Detect which cell encompasses the target text, then output its (X, Y) center coordinate. 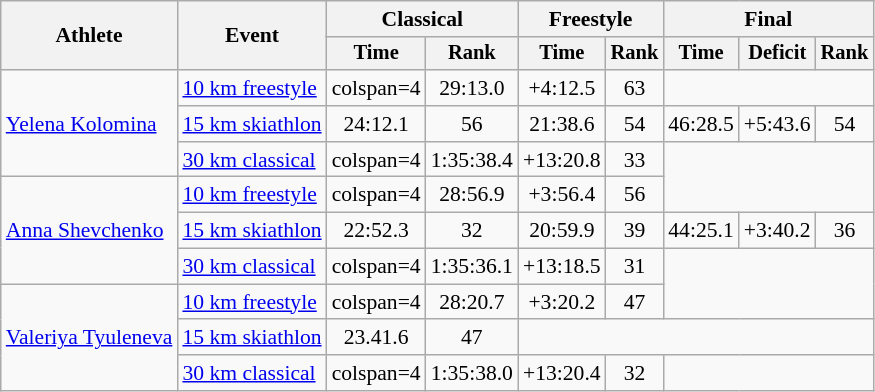
1:35:38.4 (472, 160)
36 (845, 231)
21:38.6 (562, 124)
28:20.7 (472, 302)
+5:43.6 (778, 124)
+4:12.5 (562, 88)
Athlete (90, 36)
29:13.0 (472, 88)
22:52.3 (376, 231)
+13:18.5 (562, 267)
63 (635, 88)
+3:40.2 (778, 231)
Classical (422, 19)
39 (635, 231)
31 (635, 267)
Deficit (778, 54)
Final (768, 19)
+3:56.4 (562, 195)
1:35:36.1 (472, 267)
1:35:38.0 (472, 373)
24:12.1 (376, 124)
28:56.9 (472, 195)
+13:20.8 (562, 160)
+3:20.2 (562, 302)
Event (252, 36)
Anna Shevchenko (90, 230)
46:28.5 (700, 124)
20:59.9 (562, 231)
33 (635, 160)
Valeriya Tyuleneva (90, 338)
Freestyle (590, 19)
44:25.1 (700, 231)
23.41.6 (376, 338)
Yelena Kolomina (90, 124)
+13:20.4 (562, 373)
